Extract the (X, Y) coordinate from the center of the cell holding the provided text.  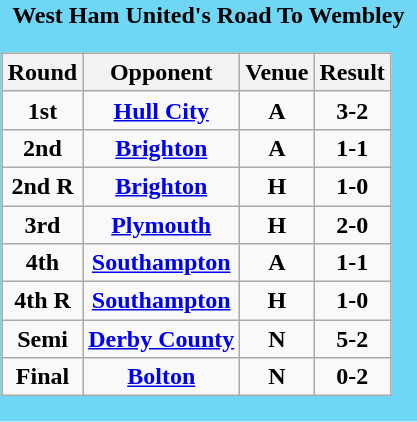
Hull City (162, 110)
2-0 (352, 225)
Bolton (162, 377)
4th R (42, 301)
Plymouth (162, 225)
5-2 (352, 339)
Venue (277, 72)
Final (42, 377)
4th (42, 263)
2nd R (42, 186)
1st (42, 110)
Opponent (162, 72)
Derby County (162, 339)
Round (42, 72)
3-2 (352, 110)
0-2 (352, 377)
3rd (42, 225)
Semi (42, 339)
Result (352, 72)
2nd (42, 148)
